From the cell containing the given text, extract its center point as [X, Y] coordinate. 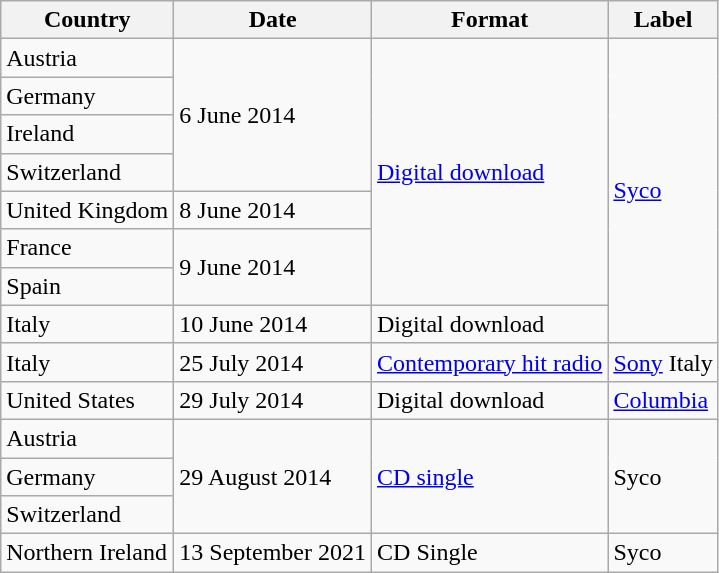
6 June 2014 [273, 115]
Ireland [88, 134]
Country [88, 20]
13 September 2021 [273, 553]
Date [273, 20]
8 June 2014 [273, 210]
United Kingdom [88, 210]
Columbia [663, 400]
Spain [88, 286]
29 August 2014 [273, 476]
CD Single [490, 553]
France [88, 248]
Contemporary hit radio [490, 362]
10 June 2014 [273, 324]
Sony Italy [663, 362]
Label [663, 20]
CD single [490, 476]
Northern Ireland [88, 553]
Format [490, 20]
9 June 2014 [273, 267]
25 July 2014 [273, 362]
United States [88, 400]
29 July 2014 [273, 400]
